Locate the cell with the specified text and output its (X, Y) center coordinate. 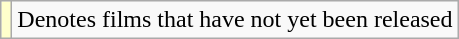
Denotes films that have not yet been released (235, 20)
